Search for the cell housing the specified text and yield its [x, y] center coordinate. 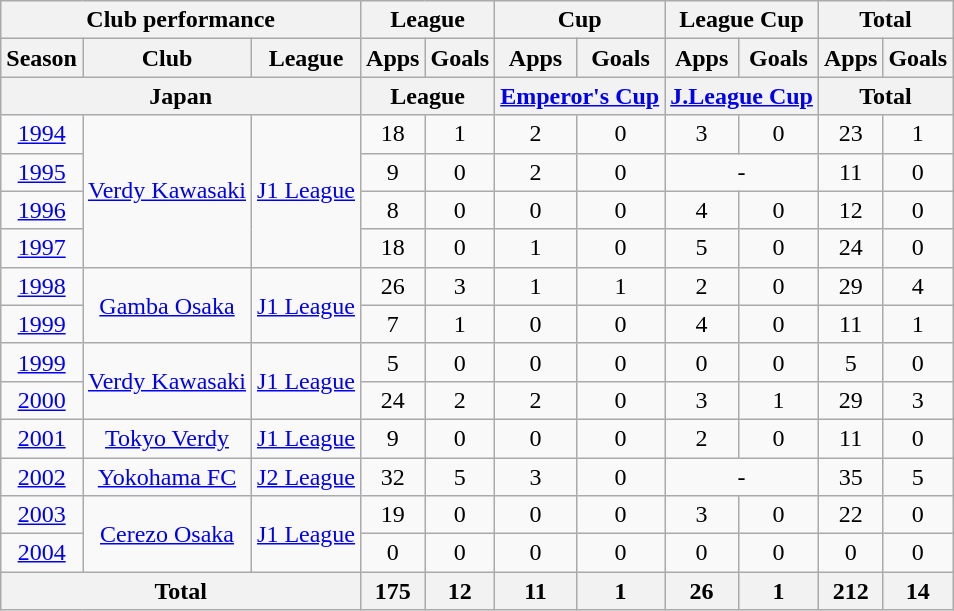
2002 [42, 477]
Cup [580, 20]
2000 [42, 400]
Emperor's Cup [580, 96]
1998 [42, 286]
19 [393, 515]
Japan [181, 96]
2001 [42, 438]
1996 [42, 210]
1994 [42, 134]
Cerezo Osaka [166, 534]
35 [850, 477]
League Cup [742, 20]
Gamba Osaka [166, 305]
8 [393, 210]
Club [166, 58]
J.League Cup [742, 96]
32 [393, 477]
Tokyo Verdy [166, 438]
1997 [42, 248]
Club performance [181, 20]
2003 [42, 515]
1995 [42, 172]
Yokohama FC [166, 477]
2004 [42, 553]
14 [918, 591]
212 [850, 591]
175 [393, 591]
Season [42, 58]
J2 League [306, 477]
7 [393, 324]
22 [850, 515]
23 [850, 134]
